Identify which cell holds the provided text, then report its (x, y) central coordinate. 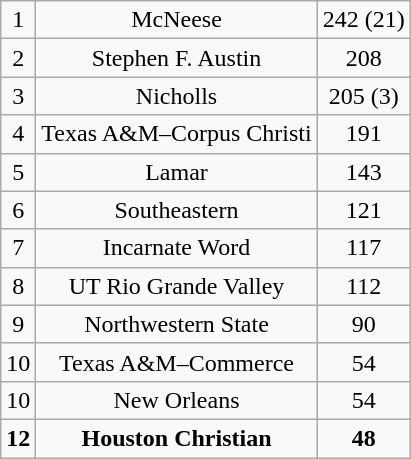
New Orleans (176, 400)
6 (18, 210)
Northwestern State (176, 324)
1 (18, 20)
208 (364, 58)
5 (18, 172)
191 (364, 134)
Nicholls (176, 96)
Lamar (176, 172)
117 (364, 248)
Stephen F. Austin (176, 58)
143 (364, 172)
12 (18, 438)
112 (364, 286)
8 (18, 286)
4 (18, 134)
3 (18, 96)
9 (18, 324)
7 (18, 248)
242 (21) (364, 20)
McNeese (176, 20)
90 (364, 324)
48 (364, 438)
Texas A&M–Commerce (176, 362)
Incarnate Word (176, 248)
Southeastern (176, 210)
UT Rio Grande Valley (176, 286)
2 (18, 58)
121 (364, 210)
Houston Christian (176, 438)
Texas A&M–Corpus Christi (176, 134)
205 (3) (364, 96)
